Return the (X, Y) coordinate for the center point of the cell that contains the specified text.  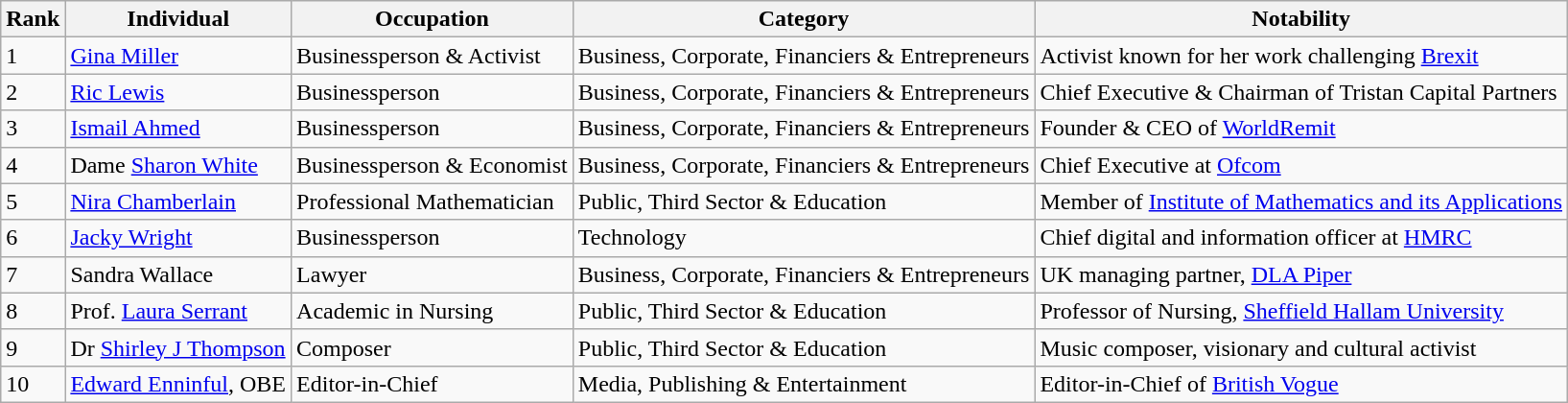
5 (33, 201)
Academic in Nursing (433, 311)
Dame Sharon White (178, 165)
6 (33, 238)
Jacky Wright (178, 238)
2 (33, 92)
Ismail Ahmed (178, 129)
Founder & CEO of WorldRemit (1301, 129)
Nira Chamberlain (178, 201)
Professor of Nursing, Sheffield Hallam University (1301, 311)
Activist known for her work challenging Brexit (1301, 56)
3 (33, 129)
Businessperson & Activist (433, 56)
Chief digital and information officer at HMRC (1301, 238)
Occupation (433, 19)
7 (33, 274)
Sandra Wallace (178, 274)
1 (33, 56)
10 (33, 384)
Individual (178, 19)
Rank (33, 19)
Composer (433, 347)
Chief Executive & Chairman of Tristan Capital Partners (1301, 92)
Editor-in-Chief of British Vogue (1301, 384)
Prof. Laura Serrant (178, 311)
Ric Lewis (178, 92)
Professional Mathematician (433, 201)
Businessperson & Economist (433, 165)
Media, Publishing & Entertainment (804, 384)
Category (804, 19)
Lawyer (433, 274)
Technology (804, 238)
Editor-in-Chief (433, 384)
UK managing partner, DLA Piper (1301, 274)
Gina Miller (178, 56)
4 (33, 165)
Notability (1301, 19)
9 (33, 347)
8 (33, 311)
Member of Institute of Mathematics and its Applications (1301, 201)
Chief Executive at Ofcom (1301, 165)
Dr Shirley J Thompson (178, 347)
Edward Enninful, OBE (178, 384)
Music composer, visionary and cultural activist (1301, 347)
